Extract the [x, y] coordinate from the center of the cell holding the provided text.  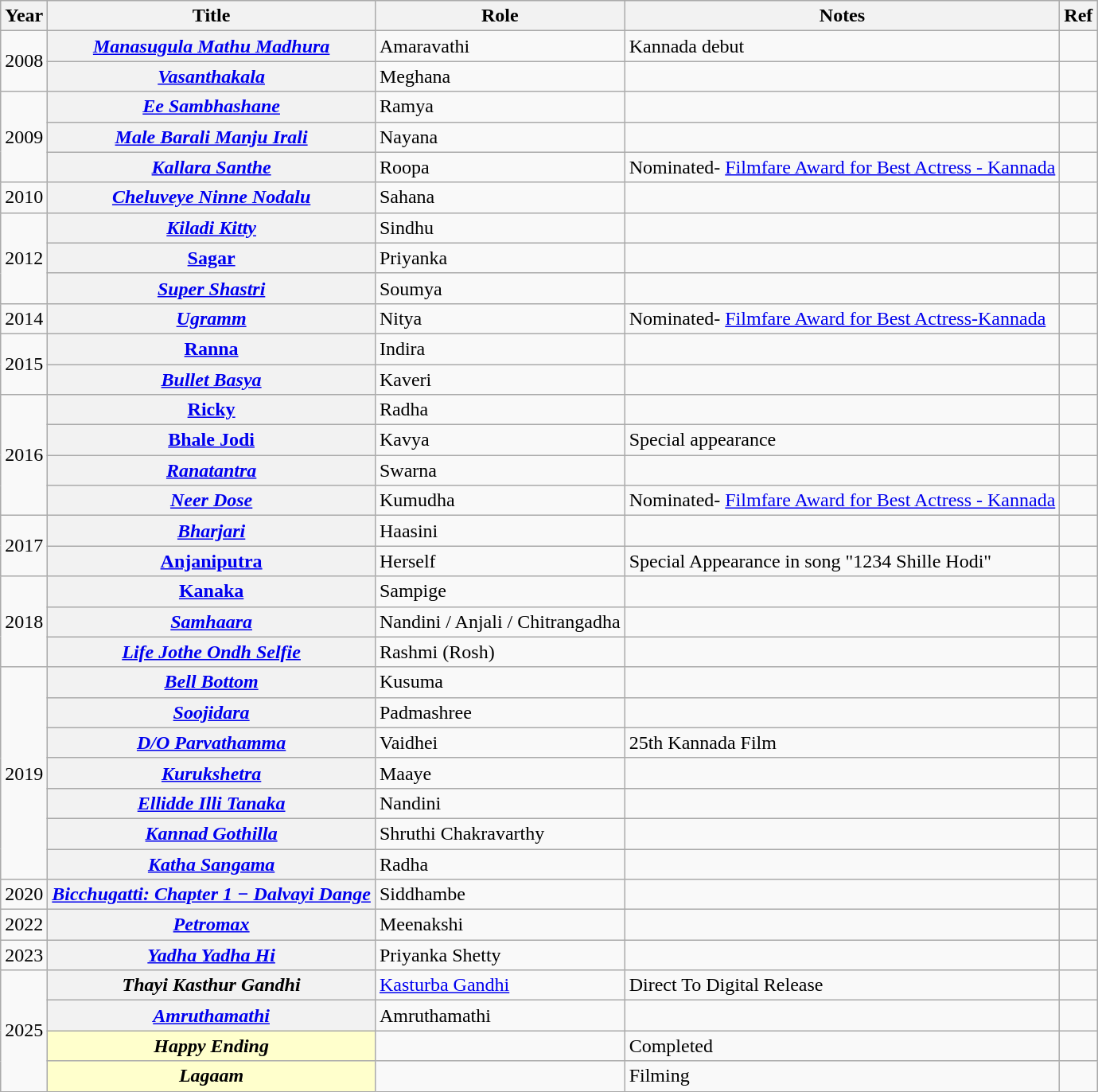
Filming [842, 1076]
Lagaam [212, 1076]
2017 [24, 546]
Nayana [500, 137]
Anjaniputra [212, 561]
Kusuma [500, 682]
Ranatantra [212, 470]
Ref [1079, 16]
Ugramm [212, 318]
Kannad Gothilla [212, 833]
Soumya [500, 288]
2022 [24, 925]
Bell Bottom [212, 682]
Shruthi Chakravarthy [500, 833]
Ricky [212, 410]
Haasini [500, 531]
2023 [24, 955]
Sindhu [500, 228]
Swarna [500, 470]
Meghana [500, 76]
Sampige [500, 591]
Samhaara [212, 622]
Ranna [212, 349]
Ee Sambhashane [212, 107]
Kanaka [212, 591]
Priyanka Shetty [500, 955]
Sahana [500, 197]
Siddhambe [500, 895]
Bicchugatti: Chapter 1 − Dalvayi Dange [212, 895]
Kumudha [500, 501]
2014 [24, 318]
Role [500, 16]
Kavya [500, 440]
Maaye [500, 773]
25th Kannada Film [842, 743]
Kasturba Gandhi [500, 985]
Priyanka [500, 258]
Super Shastri [212, 288]
Kaveri [500, 380]
Notes [842, 16]
2025 [24, 1031]
Vaidhei [500, 743]
Ramya [500, 107]
D/O Parvathamma [212, 743]
Ellidde Illi Tanaka [212, 803]
Happy Ending [212, 1046]
Soojidara [212, 712]
Direct To Digital Release [842, 985]
Bharjari [212, 531]
Meenakshi [500, 925]
Title [212, 16]
Manasugula Mathu Madhura [212, 46]
Completed [842, 1046]
Yadha Yadha Hi [212, 955]
Rashmi (Rosh) [500, 652]
Roopa [500, 167]
Nandini [500, 803]
Sagar [212, 258]
2009 [24, 137]
Cheluveye Ninne Nodalu [212, 197]
Kallara Santhe [212, 167]
Petromax [212, 925]
Special appearance [842, 440]
Neer Dose [212, 501]
2018 [24, 622]
Life Jothe Ondh Selfie [212, 652]
Herself [500, 561]
Vasanthakala [212, 76]
Indira [500, 349]
Kurukshetra [212, 773]
Kannada debut [842, 46]
Year [24, 16]
2010 [24, 197]
Nandini / Anjali / Chitrangadha [500, 622]
2008 [24, 61]
Katha Sangama [212, 864]
Nitya [500, 318]
2015 [24, 364]
2020 [24, 895]
Bullet Basya [212, 380]
2016 [24, 455]
Amaravathi [500, 46]
2012 [24, 258]
Male Barali Manju Irali [212, 137]
Nominated- Filmfare Award for Best Actress-Kannada [842, 318]
2019 [24, 773]
Special Appearance in song "1234 Shille Hodi" [842, 561]
Thayi Kasthur Gandhi [212, 985]
Kiladi Kitty [212, 228]
Bhale Jodi [212, 440]
Padmashree [500, 712]
